Determine the (X, Y) coordinate at the center of the cell enclosing the given text.  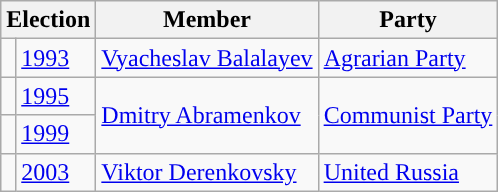
1999 (56, 134)
1993 (56, 58)
United Russia (408, 172)
Dmitry Abramenkov (207, 115)
Election (48, 20)
Party (408, 20)
Agrarian Party (408, 58)
Member (207, 20)
1995 (56, 96)
Viktor Derenkovsky (207, 172)
Communist Party (408, 115)
Vyacheslav Balalayev (207, 58)
2003 (56, 172)
